Identify which cell holds the provided text, then report its [X, Y] central coordinate. 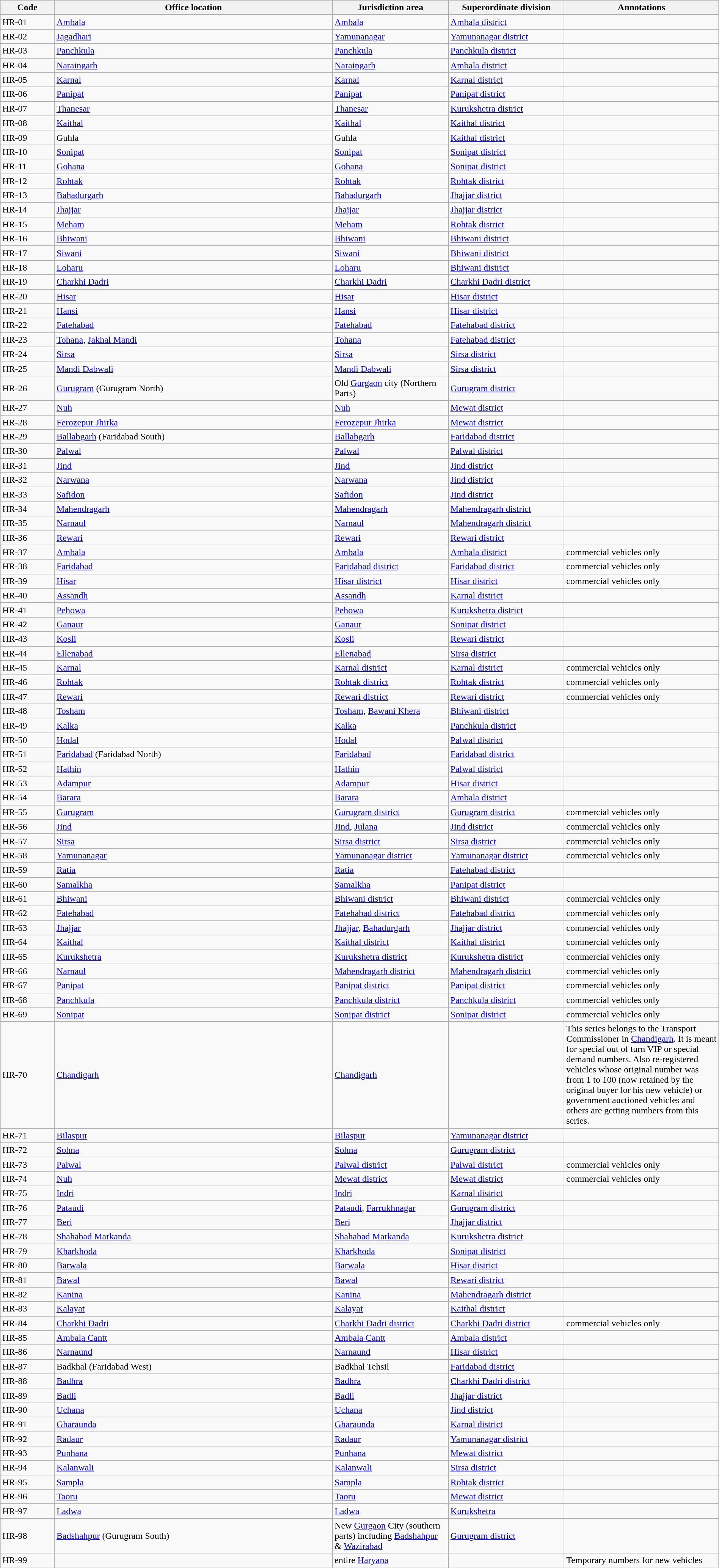
HR-29 [27, 437]
Ballabgarh [391, 437]
New Gurgaon City (southern parts) including Badshahpur & Wazirabad [391, 1536]
HR-12 [27, 181]
HR-87 [27, 1366]
HR-53 [27, 783]
HR-82 [27, 1294]
HR-84 [27, 1323]
Old Gurgaon city (Northern Parts) [391, 388]
HR-02 [27, 36]
HR-13 [27, 195]
HR-74 [27, 1179]
Tosham, Bawani Khera [391, 711]
HR-23 [27, 340]
HR-58 [27, 855]
HR-03 [27, 51]
HR-25 [27, 368]
HR-90 [27, 1410]
HR-80 [27, 1266]
HR-06 [27, 94]
HR-52 [27, 769]
HR-11 [27, 166]
HR-05 [27, 80]
HR-78 [27, 1237]
HR-07 [27, 109]
HR-47 [27, 697]
HR-68 [27, 1000]
Faridabad (Faridabad North) [193, 754]
HR-79 [27, 1251]
HR-38 [27, 567]
HR-30 [27, 451]
HR-26 [27, 388]
Pataudi [193, 1208]
HR-39 [27, 581]
HR-40 [27, 595]
Annotations [642, 8]
HR-04 [27, 65]
Superordinate division [506, 8]
HR-35 [27, 523]
HR-86 [27, 1352]
Office location [193, 8]
HR-60 [27, 885]
HR-75 [27, 1193]
HR-61 [27, 899]
HR-28 [27, 422]
Badkhal (Faridabad West) [193, 1366]
Jhajjar, Bahadurgarh [391, 928]
HR-36 [27, 538]
HR-97 [27, 1511]
HR-63 [27, 928]
HR-44 [27, 653]
HR-20 [27, 296]
Badkhal Tehsil [391, 1366]
HR-57 [27, 841]
HR-10 [27, 152]
HR-42 [27, 624]
HR-43 [27, 639]
HR-95 [27, 1482]
entire Haryana [391, 1560]
HR-33 [27, 494]
Gurugram [193, 812]
Tosham [193, 711]
Jind, Julana [391, 827]
HR-71 [27, 1135]
HR-59 [27, 870]
Tohana, Jakhal Mandi [193, 340]
HR-94 [27, 1468]
HR-18 [27, 268]
HR-99 [27, 1560]
HR-54 [27, 798]
HR-98 [27, 1536]
HR-96 [27, 1497]
HR-83 [27, 1309]
HR-37 [27, 552]
Code [27, 8]
HR-14 [27, 210]
HR-01 [27, 22]
HR-67 [27, 986]
HR-93 [27, 1453]
HR-81 [27, 1280]
HR-76 [27, 1208]
HR-50 [27, 740]
HR-32 [27, 480]
HR-69 [27, 1014]
HR-72 [27, 1150]
HR-65 [27, 957]
HR-31 [27, 466]
HR-77 [27, 1222]
Ballabgarh (Faridabad South) [193, 437]
HR-09 [27, 137]
Temporary numbers for new vehicles [642, 1560]
Jurisdiction area [391, 8]
HR-46 [27, 682]
Badshahpur (Gurugram South) [193, 1536]
HR-62 [27, 913]
HR-08 [27, 123]
HR-89 [27, 1395]
HR-41 [27, 610]
HR-64 [27, 942]
HR-91 [27, 1424]
HR-92 [27, 1439]
Jagadhari [193, 36]
HR-24 [27, 354]
HR-16 [27, 239]
Gurugram (Gurugram North) [193, 388]
HR-55 [27, 812]
HR-34 [27, 509]
HR-49 [27, 726]
HR-73 [27, 1164]
HR-48 [27, 711]
HR-22 [27, 325]
HR-19 [27, 282]
Tohana [391, 340]
Pataudi, Farrukhnagar [391, 1208]
HR-66 [27, 971]
HR-21 [27, 311]
HR-51 [27, 754]
HR-88 [27, 1381]
HR-17 [27, 253]
HR-70 [27, 1075]
HR-45 [27, 668]
HR-15 [27, 224]
HR-56 [27, 827]
HR-27 [27, 408]
HR-85 [27, 1338]
